Return (X, Y) of the center of cell containing provided text 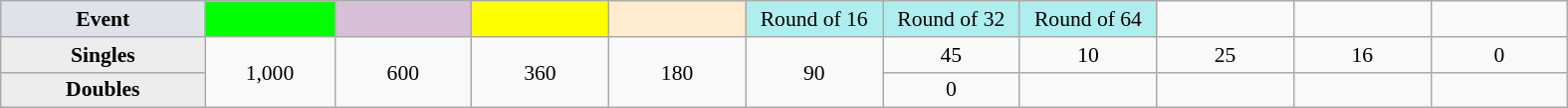
600 (403, 72)
25 (1226, 55)
360 (541, 72)
90 (814, 72)
10 (1088, 55)
Round of 32 (951, 19)
Round of 16 (814, 19)
Singles (104, 55)
16 (1362, 55)
180 (677, 72)
Event (104, 19)
Doubles (104, 90)
1,000 (270, 72)
45 (951, 55)
Round of 64 (1088, 19)
